Capture the cell that displays the provided text and extract its (x, y) central coordinate. 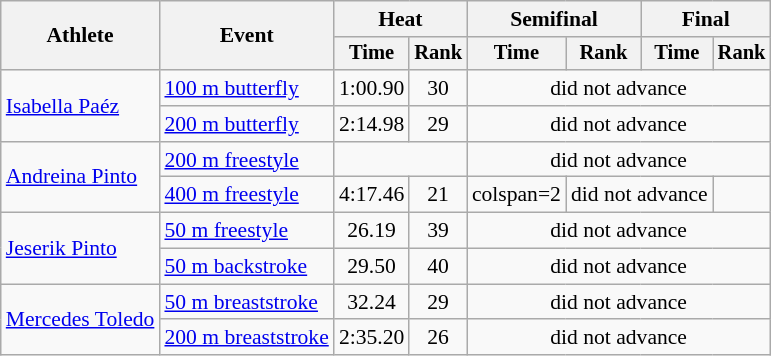
2:35.20 (372, 338)
32.24 (372, 302)
1:00.90 (372, 88)
40 (438, 267)
100 m butterfly (246, 88)
200 m freestyle (246, 160)
Heat (400, 19)
Isabella Paéz (80, 106)
Final (706, 19)
30 (438, 88)
50 m backstroke (246, 267)
2:14.98 (372, 124)
29.50 (372, 267)
26.19 (372, 231)
colspan=2 (516, 195)
Semifinal (554, 19)
Jeserik Pinto (80, 248)
200 m breaststroke (246, 338)
21 (438, 195)
Mercedes Toledo (80, 320)
39 (438, 231)
Event (246, 36)
50 m freestyle (246, 231)
4:17.46 (372, 195)
Athlete (80, 36)
26 (438, 338)
Andreina Pinto (80, 178)
400 m freestyle (246, 195)
50 m breaststroke (246, 302)
200 m butterfly (246, 124)
